Search for the cell housing the specified text and yield its [X, Y] center coordinate. 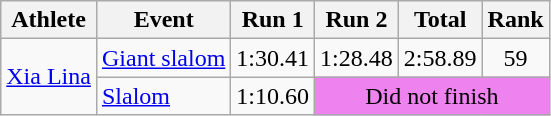
Athlete [49, 20]
Slalom [163, 96]
1:30.41 [273, 58]
Rank [516, 20]
Did not finish [432, 96]
Run 2 [357, 20]
Giant slalom [163, 58]
Event [163, 20]
Run 1 [273, 20]
Xia Lina [49, 77]
1:10.60 [273, 96]
2:58.89 [440, 58]
Total [440, 20]
59 [516, 58]
1:28.48 [357, 58]
